Determine the [x, y] coordinate at the center of the cell enclosing the given text.  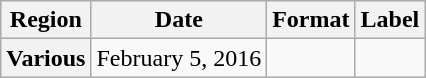
Format [311, 20]
February 5, 2016 [179, 58]
Region [46, 20]
Date [179, 20]
Various [46, 58]
Label [390, 20]
